Provide the (X, Y) coordinate of the cell's center where the given text is located.  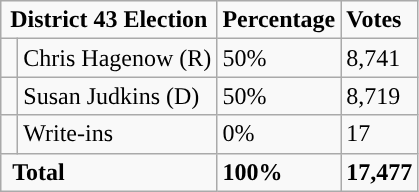
100% (279, 172)
0% (279, 134)
District 43 Election (109, 20)
Write-ins (118, 134)
Susan Judkins (D) (118, 96)
17,477 (380, 172)
8,741 (380, 58)
Total (109, 172)
8,719 (380, 96)
Votes (380, 20)
17 (380, 134)
Percentage (279, 20)
Chris Hagenow (R) (118, 58)
